Scan for the cell matching the given text and deliver its (x, y) coordinate at center. 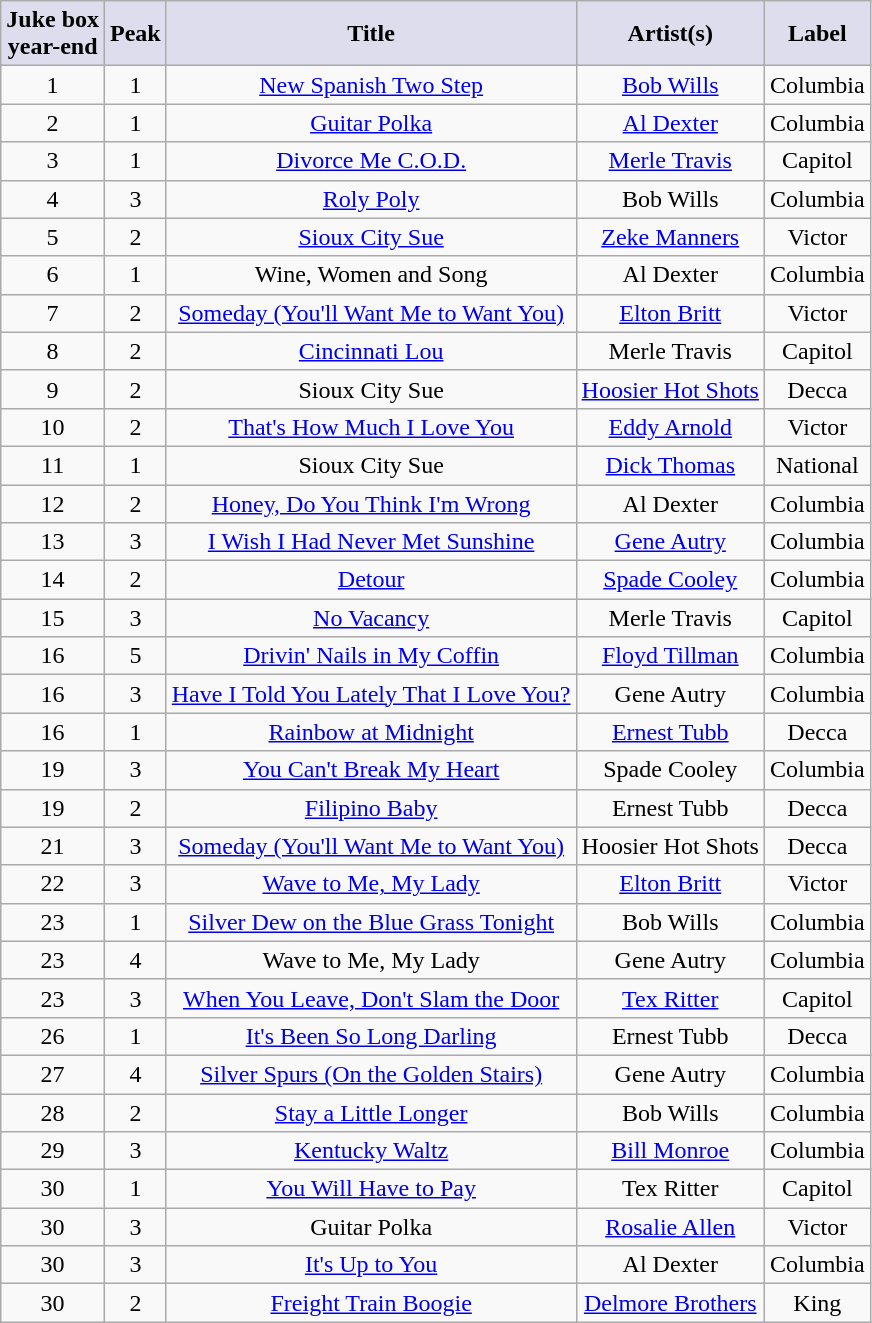
22 (53, 884)
Peak (136, 34)
I Wish I Had Never Met Sunshine (371, 542)
King (817, 1303)
New Spanish Two Step (371, 85)
Eddy Arnold (670, 427)
27 (53, 1074)
Honey, Do You Think I'm Wrong (371, 503)
Filipino Baby (371, 808)
Cincinnati Lou (371, 351)
Silver Spurs (On the Golden Stairs) (371, 1074)
28 (53, 1113)
29 (53, 1151)
13 (53, 542)
Divorce Me C.O.D. (371, 161)
Dick Thomas (670, 465)
National (817, 465)
Detour (371, 580)
Bill Monroe (670, 1151)
Rosalie Allen (670, 1227)
Artist(s) (670, 34)
No Vacancy (371, 618)
21 (53, 846)
Zeke Manners (670, 237)
14 (53, 580)
When You Leave, Don't Slam the Door (371, 998)
Kentucky Waltz (371, 1151)
Have I Told You Lately That I Love You? (371, 694)
That's How Much I Love You (371, 427)
8 (53, 351)
Rainbow at Midnight (371, 732)
7 (53, 313)
9 (53, 389)
11 (53, 465)
It's Been So Long Darling (371, 1036)
Floyd Tillman (670, 656)
Freight Train Boogie (371, 1303)
10 (53, 427)
Juke boxyear-end (53, 34)
Delmore Brothers (670, 1303)
6 (53, 275)
It's Up to You (371, 1265)
You Will Have to Pay (371, 1189)
26 (53, 1036)
You Can't Break My Heart (371, 770)
12 (53, 503)
15 (53, 618)
Wine, Women and Song (371, 275)
Silver Dew on the Blue Grass Tonight (371, 922)
Drivin' Nails in My Coffin (371, 656)
Roly Poly (371, 199)
Label (817, 34)
Title (371, 34)
Stay a Little Longer (371, 1113)
